Capture the cell that displays the provided text and extract its (X, Y) central coordinate. 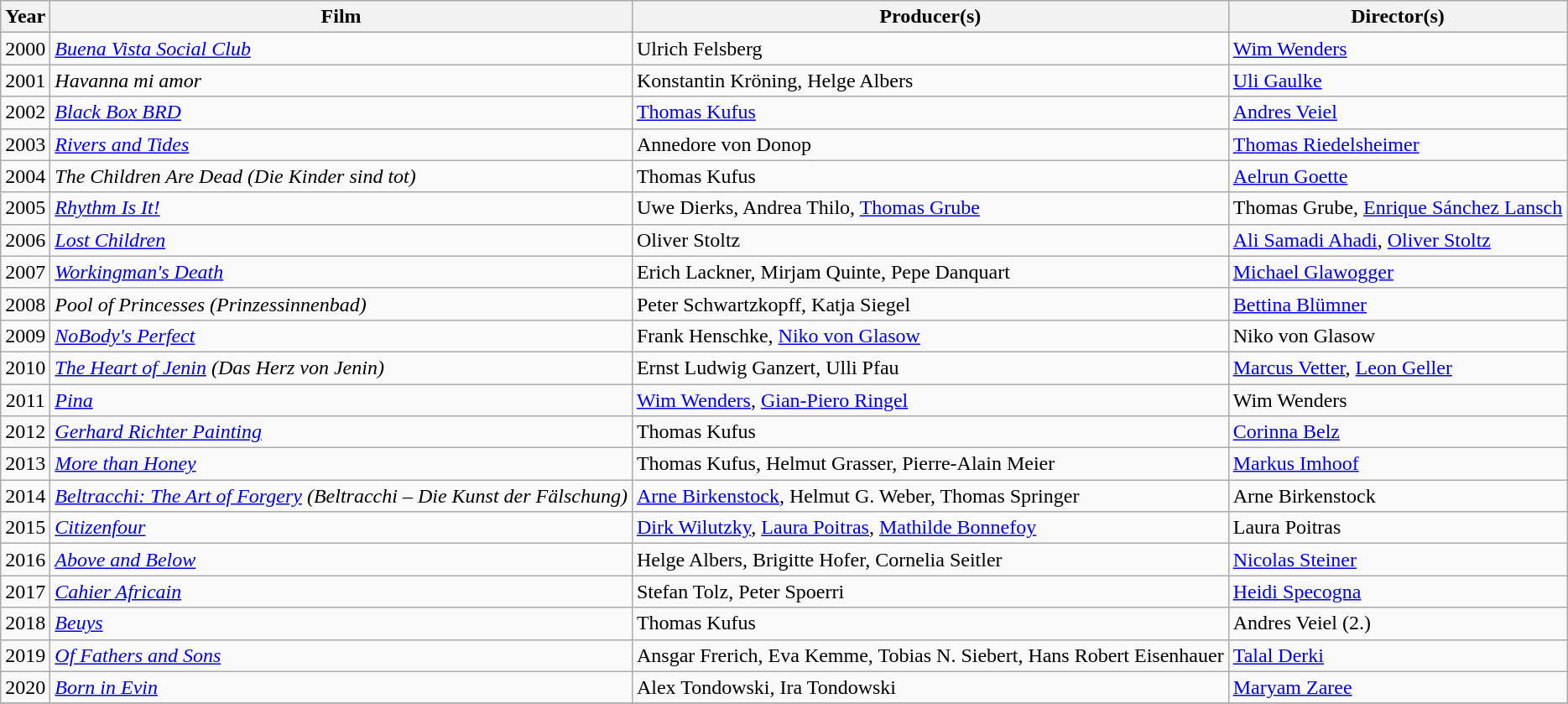
2014 (25, 496)
Ali Samadi Ahadi, Oliver Stoltz (1398, 240)
Havanna mi amor (341, 81)
2003 (25, 144)
2011 (25, 400)
Born in Evin (341, 687)
2015 (25, 528)
Rhythm Is It! (341, 208)
Bettina Blümner (1398, 304)
More than Honey (341, 464)
Pina (341, 400)
Arne Birkenstock (1398, 496)
Producer(s) (930, 17)
Rivers and Tides (341, 144)
Markus Imhoof (1398, 464)
Above and Below (341, 560)
Talal Derki (1398, 655)
Thomas Riedelsheimer (1398, 144)
Maryam Zaree (1398, 687)
2018 (25, 623)
Marcus Vetter, Leon Geller (1398, 368)
Erich Lackner, Mirjam Quinte, Pepe Danquart (930, 272)
Film (341, 17)
Ansgar Frerich, Eva Kemme, Tobias N. Siebert, Hans Robert Eisenhauer (930, 655)
Citizenfour (341, 528)
Annedore von Donop (930, 144)
Michael Glawogger (1398, 272)
Workingman's Death (341, 272)
Heidi Specogna (1398, 592)
Cahier Africain (341, 592)
The Heart of Jenin (Das Herz von Jenin) (341, 368)
Laura Poitras (1398, 528)
Alex Tondowski, Ira Tondowski (930, 687)
The Children Are Dead (Die Kinder sind tot) (341, 176)
Andres Veiel (1398, 112)
2017 (25, 592)
Pool of Princesses (Prinzessinnenbad) (341, 304)
NoBody's Perfect (341, 336)
Dirk Wilutzky, Laura Poitras, Mathilde Bonnefoy (930, 528)
2001 (25, 81)
Corinna Belz (1398, 432)
2009 (25, 336)
Of Fathers and Sons (341, 655)
Wim Wenders, Gian-Piero Ringel (930, 400)
Andres Veiel (2.) (1398, 623)
Lost Children (341, 240)
Ernst Ludwig Ganzert, Ulli Pfau (930, 368)
2019 (25, 655)
Thomas Grube, Enrique Sánchez Lansch (1398, 208)
Uli Gaulke (1398, 81)
Director(s) (1398, 17)
2004 (25, 176)
Black Box BRD (341, 112)
2005 (25, 208)
Aelrun Goette (1398, 176)
Stefan Tolz, Peter Spoerri (930, 592)
Helge Albers, Brigitte Hofer, Cornelia Seitler (930, 560)
2002 (25, 112)
2012 (25, 432)
Uwe Dierks, Andrea Thilo, Thomas Grube (930, 208)
2000 (25, 49)
2006 (25, 240)
Peter Schwartzkopff, Katja Siegel (930, 304)
Year (25, 17)
2007 (25, 272)
Beuys (341, 623)
Oliver Stoltz (930, 240)
Niko von Glasow (1398, 336)
2013 (25, 464)
Buena Vista Social Club (341, 49)
2010 (25, 368)
2016 (25, 560)
2008 (25, 304)
Nicolas Steiner (1398, 560)
Arne Birkenstock, Helmut G. Weber, Thomas Springer (930, 496)
Konstantin Kröning, Helge Albers (930, 81)
Beltracchi: The Art of Forgery (Beltracchi – Die Kunst der Fälschung) (341, 496)
Ulrich Felsberg (930, 49)
2020 (25, 687)
Gerhard Richter Painting (341, 432)
Thomas Kufus, Helmut Grasser, Pierre-Alain Meier (930, 464)
Frank Henschke, Niko von Glasow (930, 336)
